Identify which cell holds the provided text, then report its [x, y] central coordinate. 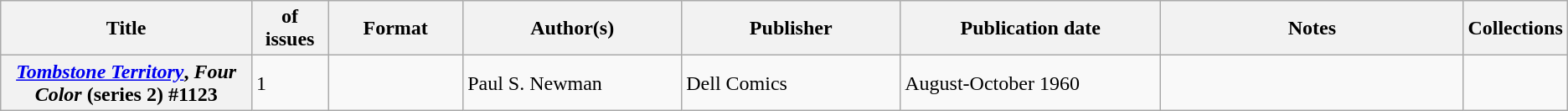
Author(s) [573, 29]
Publication date [1030, 29]
Paul S. Newman [573, 82]
Title [126, 29]
Notes [1312, 29]
August-October 1960 [1030, 82]
Collections [1515, 29]
Dell Comics [791, 82]
Publisher [791, 29]
1 [290, 82]
of issues [290, 29]
Tombstone Territory, Four Color (series 2) #1123 [126, 82]
Format [395, 29]
